Return the [X, Y] coordinate for the center point of the cell that contains the specified text.  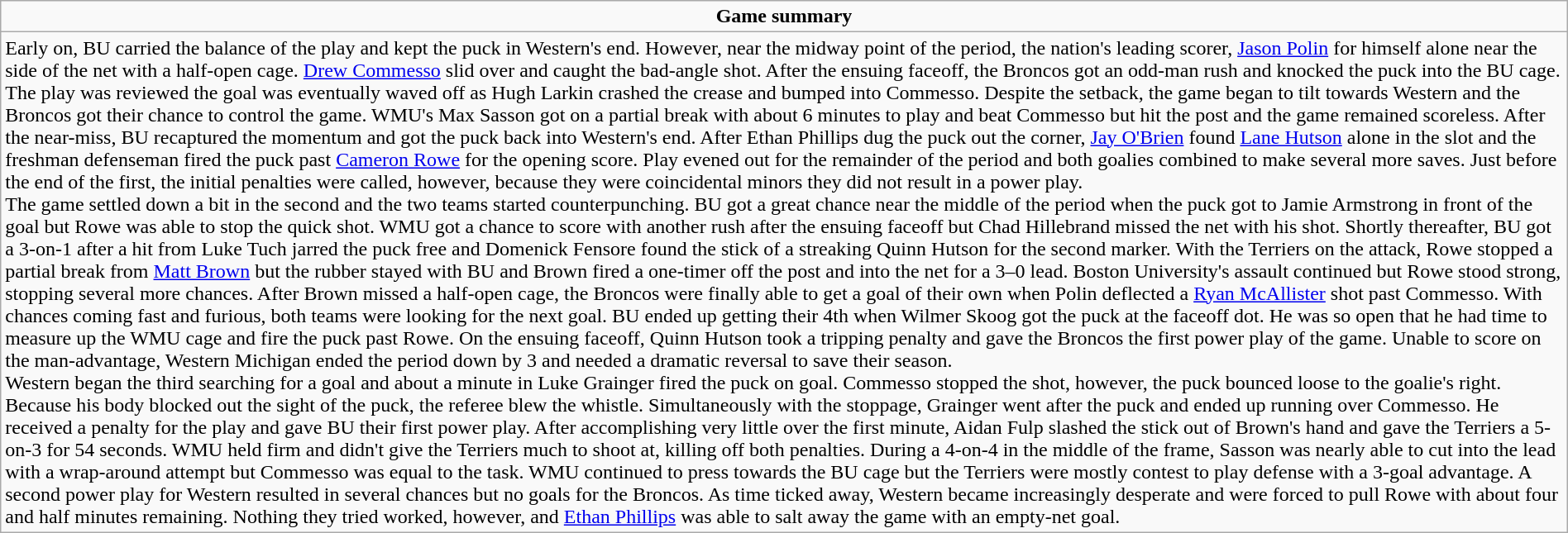
Game summary [784, 17]
